Locate the cell with the specified text and output its (x, y) center coordinate. 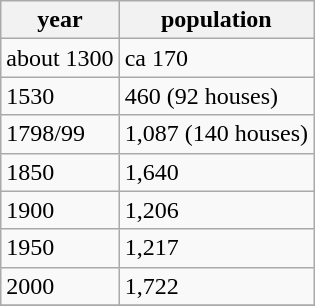
1,640 (216, 172)
population (216, 20)
1,722 (216, 286)
1900 (60, 210)
1,087 (140 houses) (216, 134)
1,217 (216, 248)
1950 (60, 248)
460 (92 houses) (216, 96)
year (60, 20)
1798/99 (60, 134)
ca 170 (216, 58)
2000 (60, 286)
about 1300 (60, 58)
1,206 (216, 210)
1530 (60, 96)
1850 (60, 172)
